For the text-containing cell, return its midpoint in [X, Y] coordinate format. 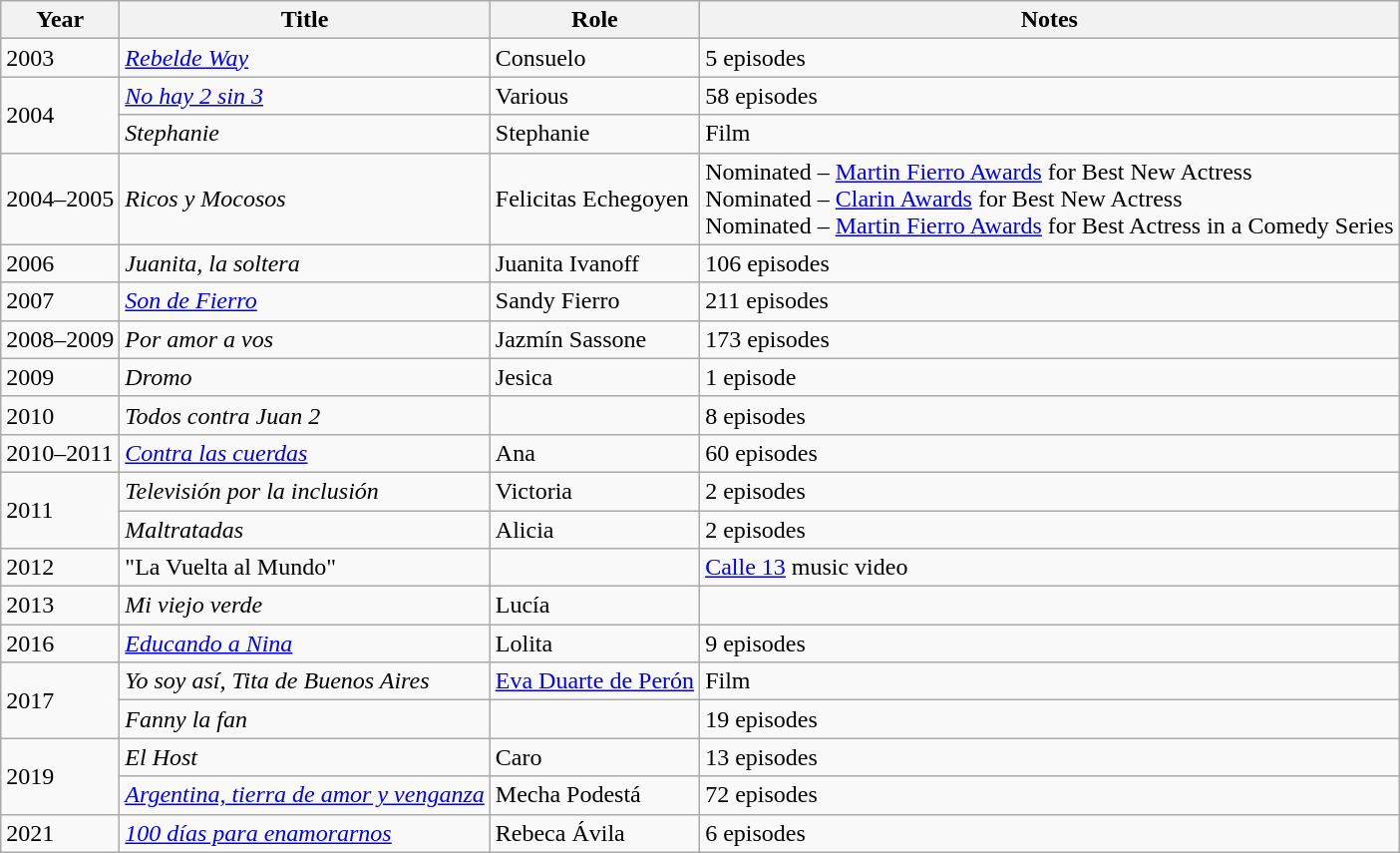
Lolita [594, 643]
106 episodes [1049, 263]
Various [594, 96]
Yo soy así, Tita de Buenos Aires [305, 681]
13 episodes [1049, 757]
2010 [60, 415]
Caro [594, 757]
Rebelde Way [305, 58]
Eva Duarte de Perón [594, 681]
"La Vuelta al Mundo" [305, 568]
58 episodes [1049, 96]
Sandy Fierro [594, 301]
6 episodes [1049, 833]
Notes [1049, 20]
Alicia [594, 530]
Dromo [305, 377]
2004–2005 [60, 199]
Juanita Ivanoff [594, 263]
Title [305, 20]
100 días para enamorarnos [305, 833]
Role [594, 20]
2017 [60, 700]
Por amor a vos [305, 339]
5 episodes [1049, 58]
Calle 13 music video [1049, 568]
Lucía [594, 606]
Argentina, tierra de amor y venganza [305, 795]
Televisión por la inclusión [305, 491]
Fanny la fan [305, 719]
72 episodes [1049, 795]
Jesica [594, 377]
Contra las cuerdas [305, 453]
60 episodes [1049, 453]
Ricos y Mocosos [305, 199]
Jazmín Sassone [594, 339]
2007 [60, 301]
Rebeca Ávila [594, 833]
2012 [60, 568]
El Host [305, 757]
Mecha Podestá [594, 795]
2011 [60, 510]
2008–2009 [60, 339]
19 episodes [1049, 719]
173 episodes [1049, 339]
Educando a Nina [305, 643]
Victoria [594, 491]
1 episode [1049, 377]
2019 [60, 776]
2010–2011 [60, 453]
2003 [60, 58]
Juanita, la soltera [305, 263]
Felicitas Echegoyen [594, 199]
Mi viejo verde [305, 606]
Year [60, 20]
2021 [60, 833]
Todos contra Juan 2 [305, 415]
Consuelo [594, 58]
8 episodes [1049, 415]
2004 [60, 115]
No hay 2 sin 3 [305, 96]
2016 [60, 643]
Ana [594, 453]
2006 [60, 263]
211 episodes [1049, 301]
2013 [60, 606]
2009 [60, 377]
Maltratadas [305, 530]
Son de Fierro [305, 301]
9 episodes [1049, 643]
